From the cell containing the given text, extract its center point as (x, y) coordinate. 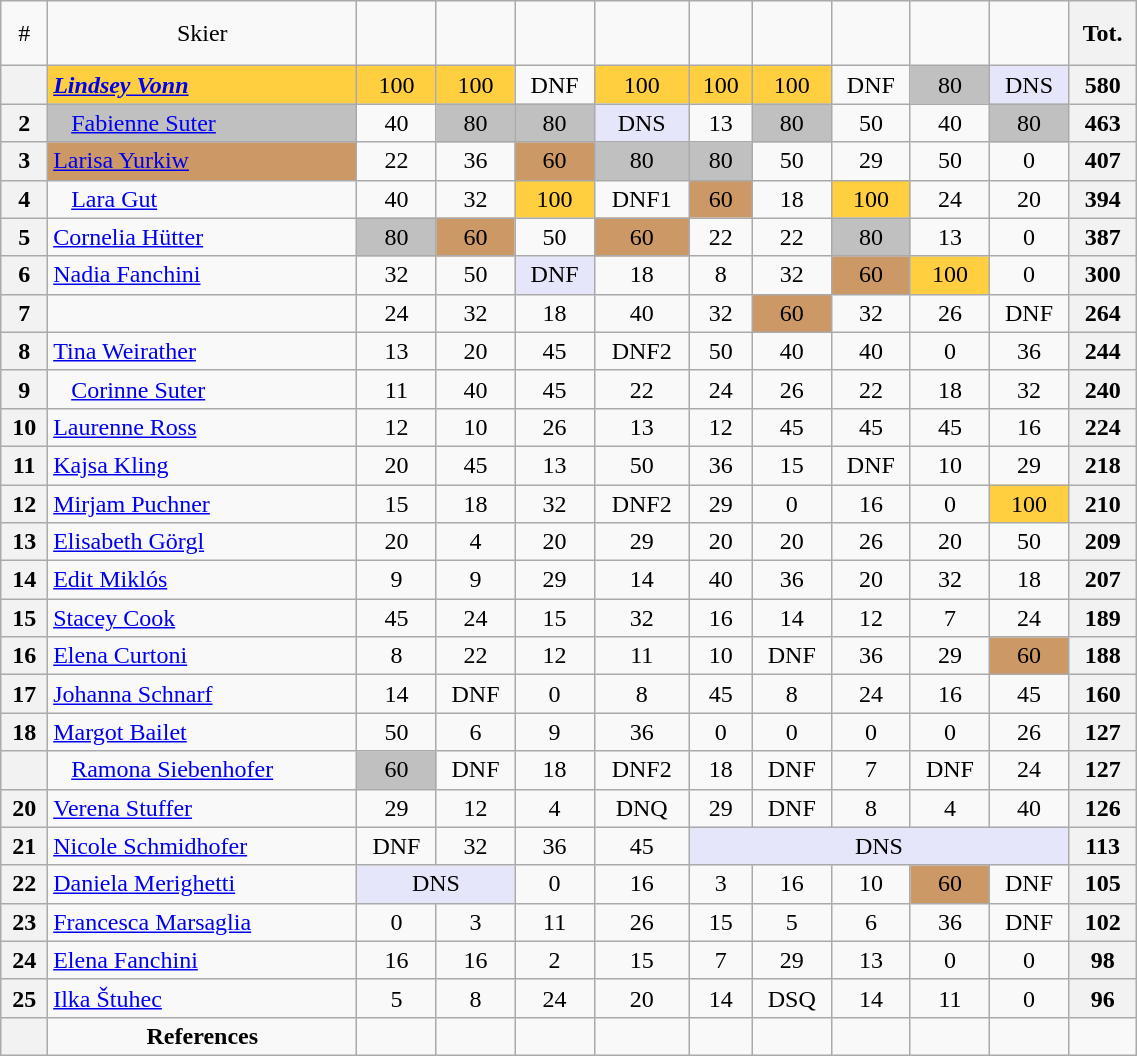
21 (24, 846)
Verena Stuffer (202, 808)
# (24, 34)
463 (1103, 123)
Edit Miklós (202, 580)
Fabienne Suter (202, 123)
17 (24, 694)
Ramona Siebenhofer (202, 770)
Tot. (1103, 34)
Nicole Schmidhofer (202, 846)
105 (1103, 884)
Tina Weirather (202, 351)
Nadia Fanchini (202, 275)
387 (1103, 237)
394 (1103, 199)
Lindsey Vonn (202, 85)
189 (1103, 618)
DNF1 (642, 199)
Larisa Yurkiw (202, 161)
Laurenne Ross (202, 427)
224 (1103, 427)
Kajsa Kling (202, 465)
188 (1103, 656)
DSQ (792, 998)
Johanna Schnarf (202, 694)
98 (1103, 960)
102 (1103, 922)
References (202, 1036)
240 (1103, 389)
Daniela Merighetti (202, 884)
Margot Bailet (202, 732)
Elena Curtoni (202, 656)
Skier (202, 34)
Corinne Suter (202, 389)
218 (1103, 465)
207 (1103, 580)
25 (24, 998)
Lara Gut (202, 199)
126 (1103, 808)
Cornelia Hütter (202, 237)
Stacey Cook (202, 618)
300 (1103, 275)
209 (1103, 542)
Mirjam Puchner (202, 503)
96 (1103, 998)
DNQ (642, 808)
210 (1103, 503)
407 (1103, 161)
580 (1103, 85)
160 (1103, 694)
23 (24, 922)
Elena Fanchini (202, 960)
244 (1103, 351)
Francesca Marsaglia (202, 922)
Elisabeth Görgl (202, 542)
264 (1103, 313)
Ilka Štuhec (202, 998)
113 (1103, 846)
